Provide the [x, y] coordinate of the cell's center where the given text is located.  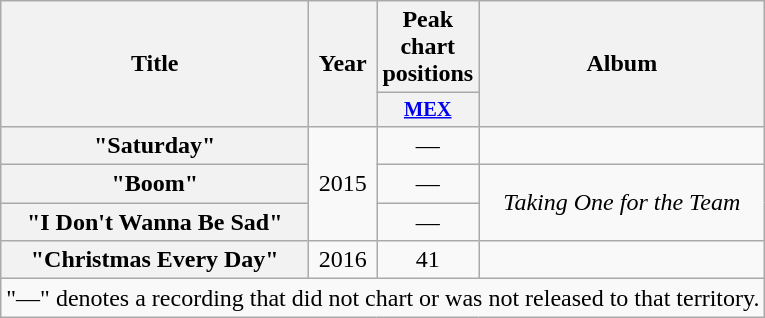
41 [428, 260]
"Saturday" [155, 145]
"Boom" [155, 184]
Year [343, 64]
Album [622, 64]
Taking One for the Team [622, 203]
2016 [343, 260]
2015 [343, 183]
Peak chart positions [428, 47]
"—" denotes a recording that did not chart or was not released to that territory. [383, 298]
"I Don't Wanna Be Sad" [155, 222]
MEX [428, 110]
Title [155, 64]
"Christmas Every Day" [155, 260]
